Locate the cell with the specified text and output its (X, Y) center coordinate. 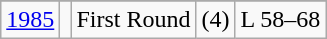
L 58–68 (280, 20)
(4) (216, 20)
First Round (134, 20)
1985 (30, 20)
